Extract the (x, y) coordinate from the center of the cell holding the provided text.  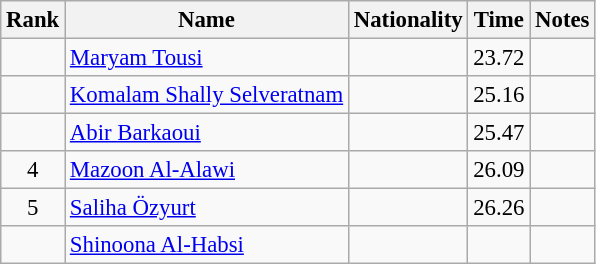
Rank (33, 20)
Mazoon Al-Alawi (207, 170)
Maryam Tousi (207, 58)
Notes (562, 20)
4 (33, 170)
26.09 (499, 170)
Nationality (408, 20)
25.16 (499, 95)
Shinoona Al-Habsi (207, 245)
26.26 (499, 208)
25.47 (499, 133)
23.72 (499, 58)
5 (33, 208)
Saliha Özyurt (207, 208)
Name (207, 20)
Komalam Shally Selveratnam (207, 95)
Time (499, 20)
Abir Barkaoui (207, 133)
